Return the [x, y] coordinate for the center point of the cell that contains the specified text.  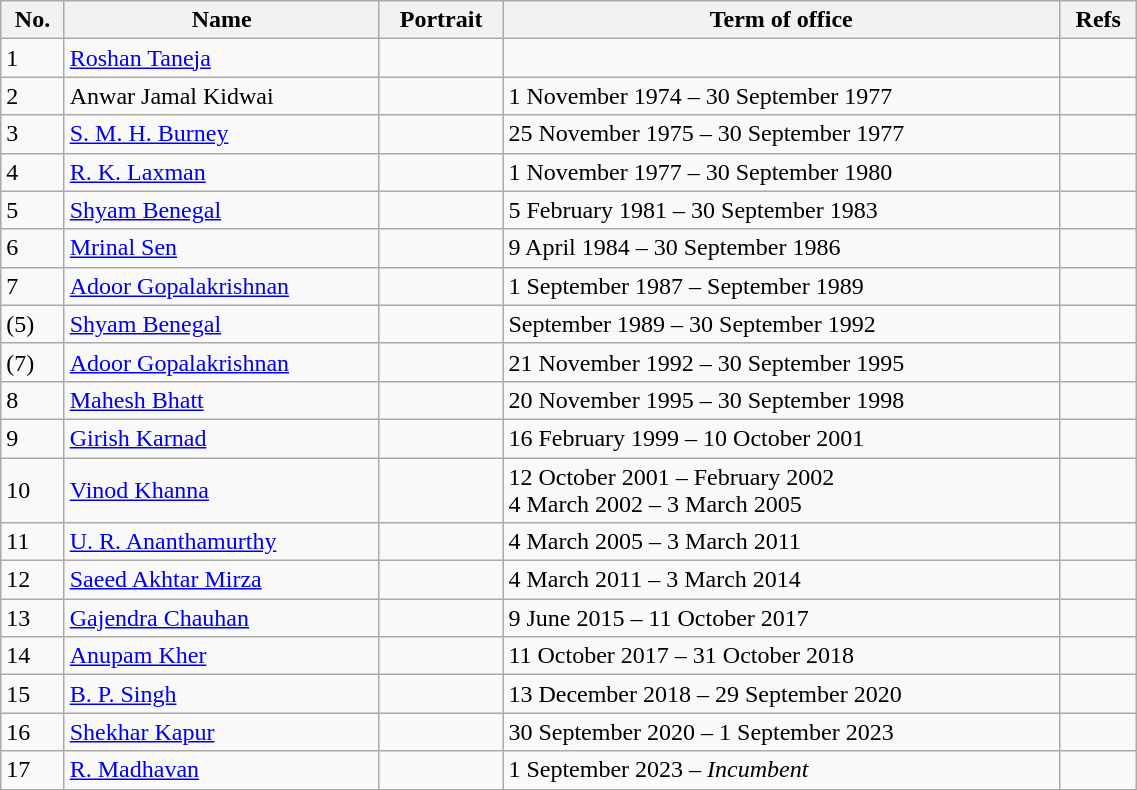
Roshan Taneja [222, 58]
Vinod Khanna [222, 490]
Girish Karnad [222, 438]
9 June 2015 – 11 October 2017 [782, 618]
R. Madhavan [222, 770]
Gajendra Chauhan [222, 618]
3 [32, 134]
4 [32, 172]
U. R. Ananthamurthy [222, 542]
Mrinal Sen [222, 248]
11 [32, 542]
14 [32, 656]
Saeed Akhtar Mirza [222, 580]
B. P. Singh [222, 694]
12 October 2001 – February 20024 March 2002 – 3 March 2005 [782, 490]
12 [32, 580]
20 November 1995 – 30 September 1998 [782, 400]
5 [32, 210]
Name [222, 20]
30 September 2020 – 1 September 2023 [782, 732]
Portrait [441, 20]
1 November 1977 – 30 September 1980 [782, 172]
R. K. Laxman [222, 172]
Term of office [782, 20]
5 February 1981 – 30 September 1983 [782, 210]
9 April 1984 – 30 September 1986 [782, 248]
Mahesh Bhatt [222, 400]
No. [32, 20]
S. M. H. Burney [222, 134]
4 March 2005 – 3 March 2011 [782, 542]
Anupam Kher [222, 656]
6 [32, 248]
10 [32, 490]
Refs [1098, 20]
2 [32, 96]
9 [32, 438]
Anwar Jamal Kidwai [222, 96]
(7) [32, 362]
13 December 2018 – 29 September 2020 [782, 694]
1 September 1987 – September 1989 [782, 286]
15 [32, 694]
1 [32, 58]
16 [32, 732]
13 [32, 618]
Shekhar Kapur [222, 732]
11 October 2017 – 31 October 2018 [782, 656]
17 [32, 770]
(5) [32, 324]
8 [32, 400]
7 [32, 286]
16 February 1999 – 10 October 2001 [782, 438]
1 November 1974 – 30 September 1977 [782, 96]
25 November 1975 – 30 September 1977 [782, 134]
21 November 1992 – 30 September 1995 [782, 362]
September 1989 – 30 September 1992 [782, 324]
4 March 2011 – 3 March 2014 [782, 580]
1 September 2023 – Incumbent [782, 770]
